Detect which cell encompasses the target text, then output its (X, Y) center coordinate. 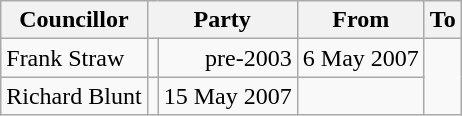
Frank Straw (74, 58)
pre-2003 (228, 58)
15 May 2007 (228, 96)
Party (222, 20)
To (442, 20)
Richard Blunt (74, 96)
From (360, 20)
6 May 2007 (360, 58)
Councillor (74, 20)
